For the text-containing cell, return its midpoint in (x, y) coordinate format. 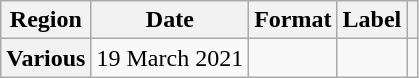
Various (46, 58)
Date (170, 20)
Label (372, 20)
Region (46, 20)
19 March 2021 (170, 58)
Format (293, 20)
